Provide the [x, y] coordinate of the cell's center where the given text is located.  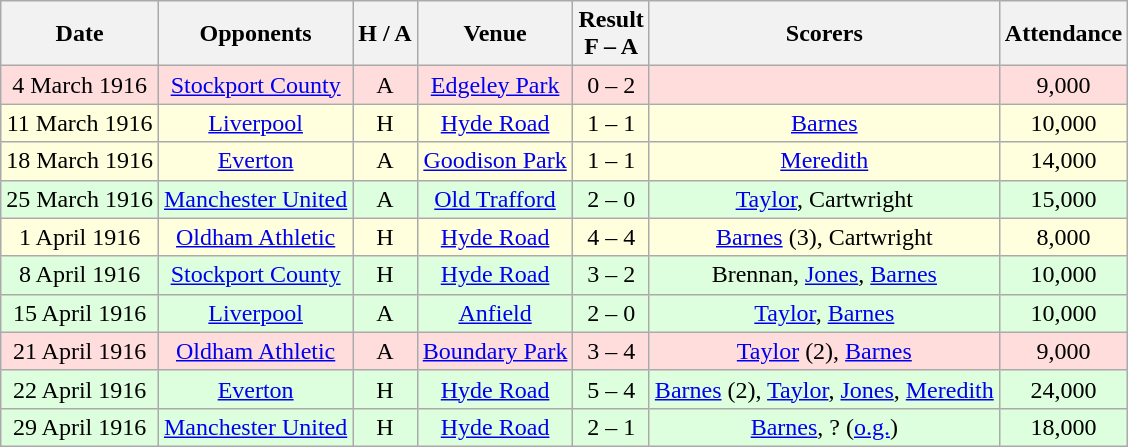
Anfield [495, 313]
Taylor, Barnes [824, 313]
4 – 4 [611, 237]
21 April 1916 [80, 351]
Scorers [824, 34]
15 April 1916 [80, 313]
4 March 1916 [80, 85]
8 April 1916 [80, 275]
22 April 1916 [80, 389]
1 April 1916 [80, 237]
29 April 1916 [80, 427]
Meredith [824, 161]
0 – 2 [611, 85]
15,000 [1063, 199]
3 – 2 [611, 275]
2 – 1 [611, 427]
Barnes, ? (o.g.) [824, 427]
Edgeley Park [495, 85]
18,000 [1063, 427]
Barnes [824, 123]
Taylor, Cartwright [824, 199]
Barnes (3), Cartwright [824, 237]
18 March 1916 [80, 161]
Date [80, 34]
3 – 4 [611, 351]
Venue [495, 34]
Brennan, Jones, Barnes [824, 275]
14,000 [1063, 161]
H / A [385, 34]
Boundary Park [495, 351]
Opponents [255, 34]
11 March 1916 [80, 123]
Attendance [1063, 34]
8,000 [1063, 237]
Taylor (2), Barnes [824, 351]
Barnes (2), Taylor, Jones, Meredith [824, 389]
24,000 [1063, 389]
25 March 1916 [80, 199]
Old Trafford [495, 199]
ResultF – A [611, 34]
Goodison Park [495, 161]
5 – 4 [611, 389]
